Output the [x, y] coordinate of the center of the cell containing the given text.  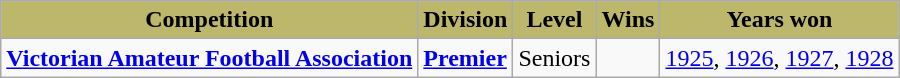
Wins [628, 20]
Competition [210, 20]
Level [554, 20]
1925, 1926, 1927, 1928 [780, 58]
Victorian Amateur Football Association [210, 58]
Premier [466, 58]
Years won [780, 20]
Division [466, 20]
Seniors [554, 58]
